Find where the given text appears and provide that cell's center as (X, Y) coordinate. 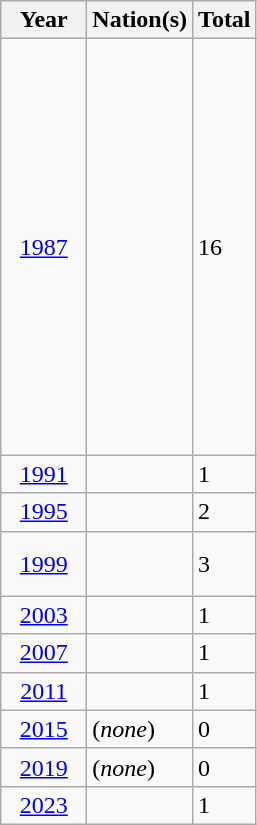
1987 (44, 247)
1999 (44, 564)
2 (225, 512)
Nation(s) (140, 20)
1995 (44, 512)
2015 (44, 729)
2023 (44, 805)
2011 (44, 691)
2003 (44, 615)
16 (225, 247)
2007 (44, 653)
3 (225, 564)
Year (44, 20)
2019 (44, 767)
1991 (44, 474)
Total (225, 20)
